Detect which cell encompasses the target text, then output its [X, Y] center coordinate. 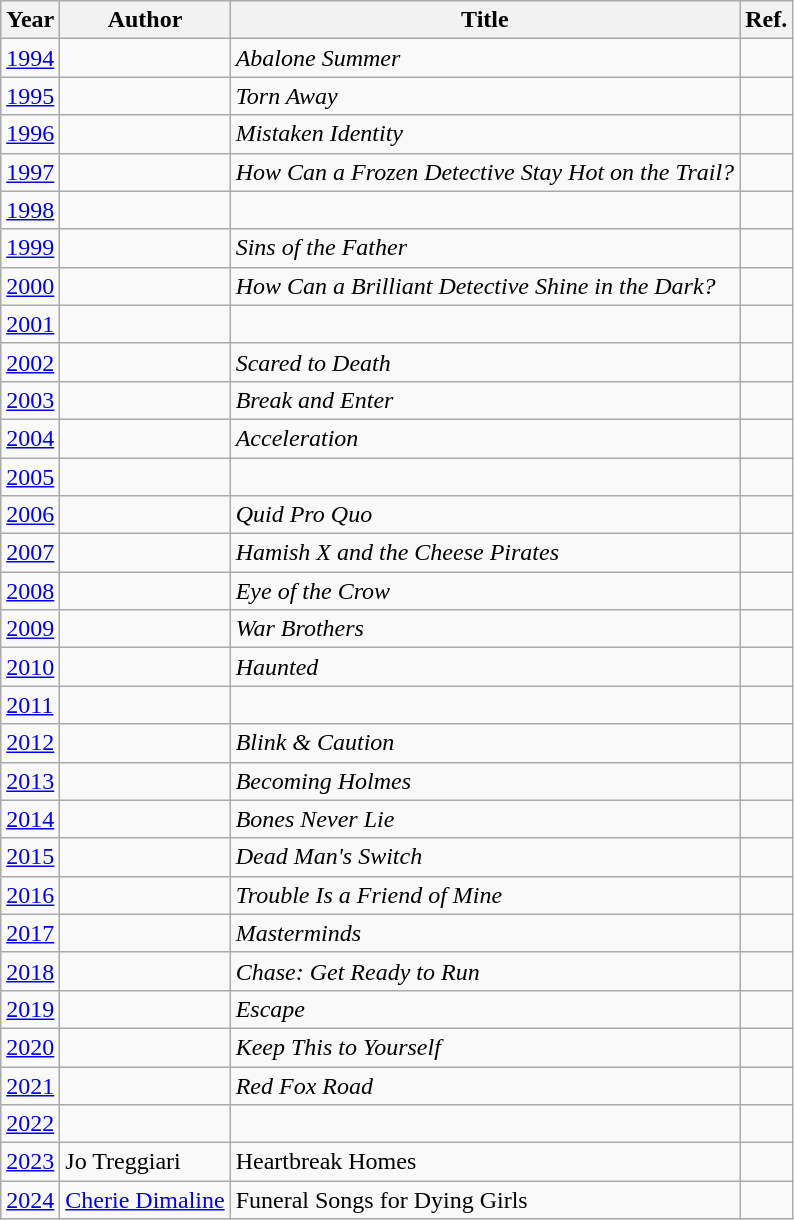
2012 [30, 743]
2021 [30, 1085]
Trouble Is a Friend of Mine [484, 895]
Masterminds [484, 933]
2003 [30, 400]
2000 [30, 286]
2009 [30, 629]
2005 [30, 477]
1996 [30, 134]
Jo Treggiari [145, 1162]
2008 [30, 591]
1994 [30, 58]
Abalone Summer [484, 58]
Funeral Songs for Dying Girls [484, 1200]
Year [30, 20]
Sins of the Father [484, 248]
2019 [30, 1009]
Author [145, 20]
How Can a Frozen Detective Stay Hot on the Trail? [484, 172]
2014 [30, 819]
2015 [30, 857]
Title [484, 20]
Bones Never Lie [484, 819]
Dead Man's Switch [484, 857]
2022 [30, 1124]
2007 [30, 553]
Hamish X and the Cheese Pirates [484, 553]
Quid Pro Quo [484, 515]
2023 [30, 1162]
2004 [30, 438]
2013 [30, 781]
Acceleration [484, 438]
1999 [30, 248]
1998 [30, 210]
Haunted [484, 667]
Torn Away [484, 96]
1997 [30, 172]
Becoming Holmes [484, 781]
2011 [30, 705]
2024 [30, 1200]
Blink & Caution [484, 743]
Chase: Get Ready to Run [484, 971]
2016 [30, 895]
Red Fox Road [484, 1085]
Mistaken Identity [484, 134]
Scared to Death [484, 362]
Eye of the Crow [484, 591]
2010 [30, 667]
2001 [30, 324]
Heartbreak Homes [484, 1162]
Keep This to Yourself [484, 1047]
Break and Enter [484, 400]
2018 [30, 971]
Cherie Dimaline [145, 1200]
Escape [484, 1009]
1995 [30, 96]
How Can a Brilliant Detective Shine in the Dark? [484, 286]
2017 [30, 933]
Ref. [766, 20]
2006 [30, 515]
2002 [30, 362]
2020 [30, 1047]
War Brothers [484, 629]
